For the text-containing cell, return its midpoint in [x, y] coordinate format. 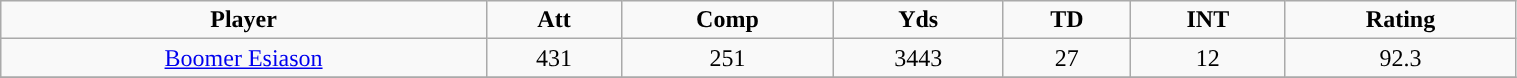
Att [554, 20]
431 [554, 58]
27 [1067, 58]
Comp [728, 20]
Player [244, 20]
251 [728, 58]
INT [1208, 20]
Rating [1400, 20]
TD [1067, 20]
92.3 [1400, 58]
Yds [918, 20]
12 [1208, 58]
3443 [918, 58]
Boomer Esiason [244, 58]
